From the cell containing the given text, extract its center point as (X, Y) coordinate. 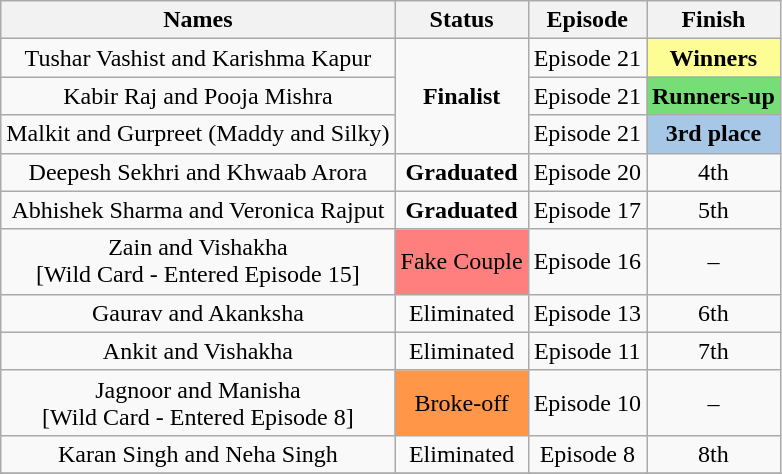
Episode 20 (587, 172)
Broke-off (462, 402)
6th (713, 313)
5th (713, 210)
Zain and Vishakha[Wild Card - Entered Episode 15] (198, 262)
3rd place (713, 134)
Malkit and Gurpreet (Maddy and Silky) (198, 134)
Gaurav and Akanksha (198, 313)
Finalist (462, 96)
7th (713, 351)
Episode (587, 20)
Winners (713, 58)
Episode 8 (587, 454)
Names (198, 20)
Jagnoor and Manisha[Wild Card - Entered Episode 8] (198, 402)
Episode 16 (587, 262)
Status (462, 20)
Finish (713, 20)
Fake Couple (462, 262)
Karan Singh and Neha Singh (198, 454)
Tushar Vashist and Karishma Kapur (198, 58)
Episode 11 (587, 351)
Episode 13 (587, 313)
Abhishek Sharma and Veronica Rajput (198, 210)
Kabir Raj and Pooja Mishra (198, 96)
Deepesh Sekhri and Khwaab Arora (198, 172)
Episode 10 (587, 402)
Runners-up (713, 96)
8th (713, 454)
4th (713, 172)
Ankit and Vishakha (198, 351)
Episode 17 (587, 210)
